Extract the (x, y) coordinate from the center of the cell holding the provided text.  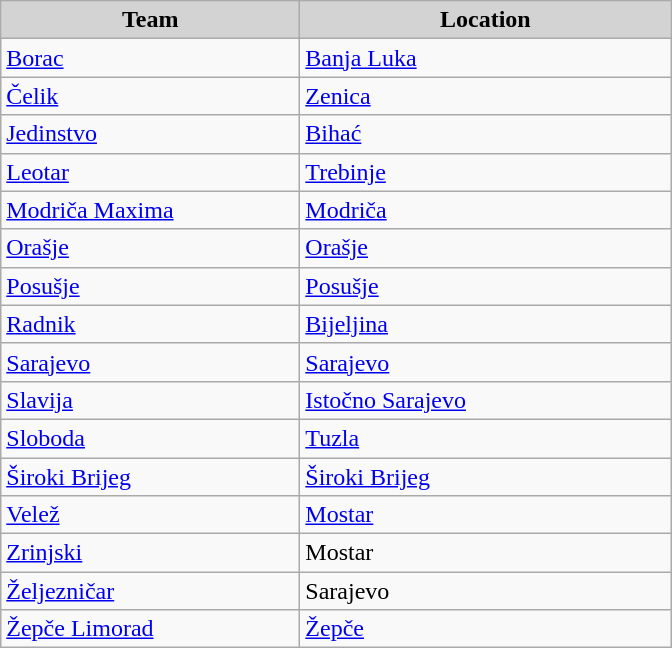
Trebinje (486, 172)
Sloboda (150, 438)
Modriča (486, 210)
Team (150, 20)
Borac (150, 58)
Slavija (150, 400)
Location (486, 20)
Željezničar (150, 591)
Tuzla (486, 438)
Žepče (486, 629)
Bijeljina (486, 324)
Jedinstvo (150, 134)
Modriča Maxima (150, 210)
Istočno Sarajevo (486, 400)
Čelik (150, 96)
Žepče Limorad (150, 629)
Bihać (486, 134)
Banja Luka (486, 58)
Velež (150, 515)
Zenica (486, 96)
Radnik (150, 324)
Zrinjski (150, 553)
Leotar (150, 172)
